Extract the (X, Y) coordinate from the center of the cell holding the provided text.  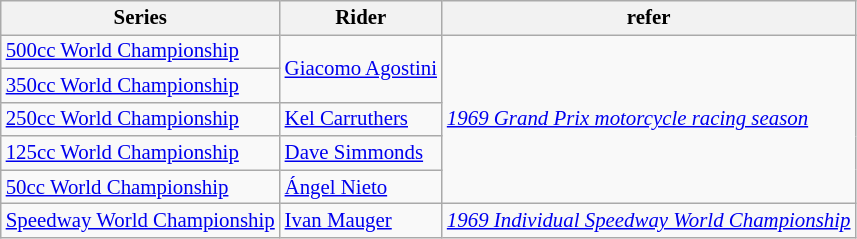
Dave Simmonds (361, 153)
1969 Grand Prix motorcycle racing season (649, 118)
Kel Carruthers (361, 119)
125cc World Championship (140, 153)
1969 Individual Speedway World Championship (649, 221)
refer (649, 18)
Ángel Nieto (361, 187)
250cc World Championship (140, 119)
50cc World Championship (140, 187)
500cc World Championship (140, 51)
Speedway World Championship (140, 221)
Ivan Mauger (361, 221)
Rider (361, 18)
Series (140, 18)
350cc World Championship (140, 85)
Giacomo Agostini (361, 68)
